Extract the (X, Y) coordinate from the center of the cell holding the provided text.  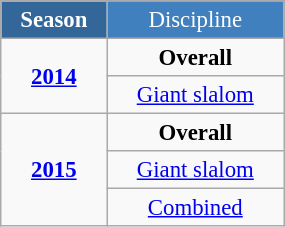
Discipline (196, 20)
Combined (196, 208)
2015 (54, 170)
2014 (54, 76)
Season (54, 20)
